Return (X, Y) of the center of cell containing provided text 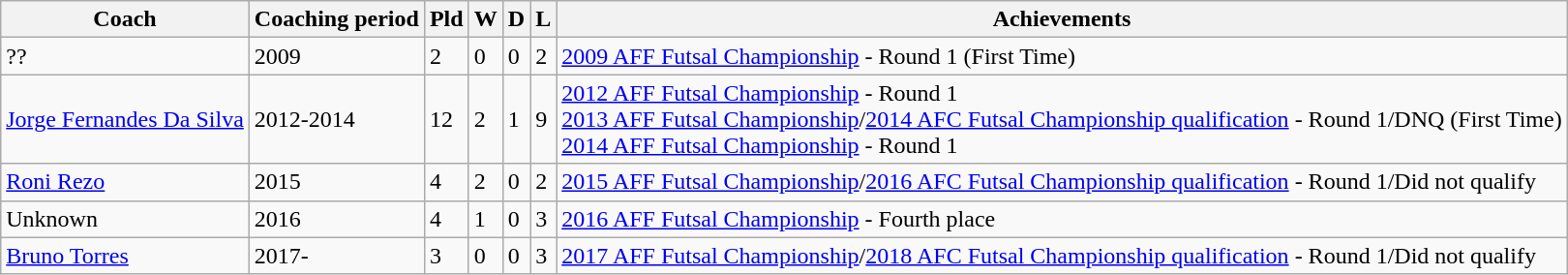
2016 (337, 219)
9 (544, 119)
D (516, 19)
Achievements (1063, 19)
?? (126, 56)
Roni Rezo (126, 182)
2017 AFF Futsal Championship/2018 AFC Futsal Championship qualification - Round 1/Did not qualify (1063, 256)
Coaching period (337, 19)
2017- (337, 256)
Pld (446, 19)
2015 AFF Futsal Championship/2016 AFC Futsal Championship qualification - Round 1/Did not qualify (1063, 182)
2009 AFF Futsal Championship - Round 1 (First Time) (1063, 56)
2009 (337, 56)
2012-2014 (337, 119)
12 (446, 119)
Unknown (126, 219)
Jorge Fernandes Da Silva (126, 119)
W (486, 19)
2016 AFF Futsal Championship - Fourth place (1063, 219)
2015 (337, 182)
Bruno Torres (126, 256)
L (544, 19)
Coach (126, 19)
